Return [X, Y] of the center of cell containing provided text 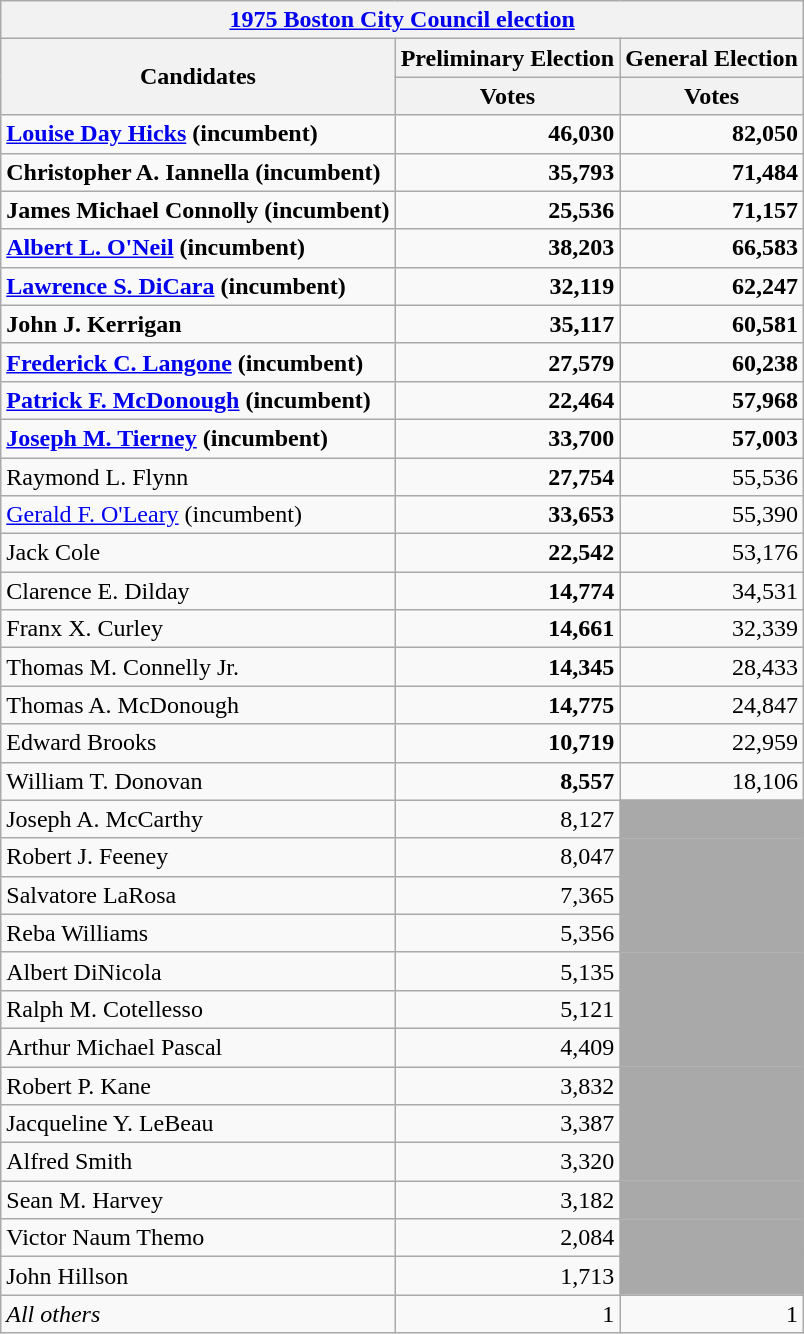
1,713 [508, 1276]
Gerald F. O'Leary (incumbent) [198, 515]
Salvatore LaRosa [198, 895]
14,661 [508, 629]
33,700 [508, 438]
7,365 [508, 895]
32,339 [712, 629]
71,484 [712, 172]
Ralph M. Cotellesso [198, 1009]
Joseph M. Tierney (incumbent) [198, 438]
Raymond L. Flynn [198, 477]
Albert DiNicola [198, 971]
71,157 [712, 210]
3,320 [508, 1162]
Robert J. Feeney [198, 857]
27,579 [508, 362]
John J. Kerrigan [198, 324]
Preliminary Election [508, 58]
2,084 [508, 1238]
82,050 [712, 134]
35,117 [508, 324]
33,653 [508, 515]
Franx X. Curley [198, 629]
46,030 [508, 134]
55,536 [712, 477]
10,719 [508, 743]
Reba Williams [198, 933]
22,959 [712, 743]
18,106 [712, 781]
60,581 [712, 324]
57,968 [712, 400]
53,176 [712, 553]
5,356 [508, 933]
66,583 [712, 248]
62,247 [712, 286]
14,775 [508, 705]
28,433 [712, 667]
Frederick C. Langone (incumbent) [198, 362]
Louise Day Hicks (incumbent) [198, 134]
1975 Boston City Council election [402, 20]
Clarence E. Dilday [198, 591]
Candidates [198, 77]
Christopher A. Iannella (incumbent) [198, 172]
Patrick F. McDonough (incumbent) [198, 400]
Lawrence S. DiCara (incumbent) [198, 286]
8,557 [508, 781]
Jack Cole [198, 553]
32,119 [508, 286]
Thomas M. Connelly Jr. [198, 667]
3,182 [508, 1200]
Robert P. Kane [198, 1085]
Victor Naum Themo [198, 1238]
Albert L. O'Neil (incumbent) [198, 248]
27,754 [508, 477]
5,121 [508, 1009]
3,387 [508, 1124]
35,793 [508, 172]
55,390 [712, 515]
3,832 [508, 1085]
14,345 [508, 667]
14,774 [508, 591]
8,047 [508, 857]
Joseph A. McCarthy [198, 819]
James Michael Connolly (incumbent) [198, 210]
Arthur Michael Pascal [198, 1047]
22,464 [508, 400]
William T. Donovan [198, 781]
38,203 [508, 248]
Sean M. Harvey [198, 1200]
General Election [712, 58]
Alfred Smith [198, 1162]
Thomas A. McDonough [198, 705]
25,536 [508, 210]
John Hillson [198, 1276]
4,409 [508, 1047]
22,542 [508, 553]
Edward Brooks [198, 743]
34,531 [712, 591]
24,847 [712, 705]
Jacqueline Y. LeBeau [198, 1124]
60,238 [712, 362]
5,135 [508, 971]
57,003 [712, 438]
8,127 [508, 819]
All others [198, 1314]
